Capture the cell that displays the provided text and extract its (X, Y) central coordinate. 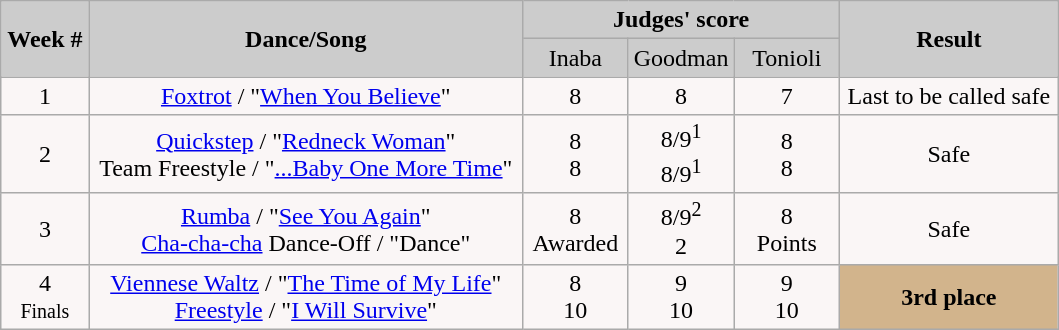
8/922 (681, 229)
Foxtrot / "When You Believe" (306, 96)
Quickstep / "Redneck Woman"Team Freestyle / "...Baby One More Time" (306, 154)
Goodman (681, 58)
Viennese Waltz / "The Time of My Life"Freestyle / "I Will Survive" (306, 298)
3 (45, 229)
8Awarded (576, 229)
8/918/91 (681, 154)
Rumba / "See You Again"Cha-cha-cha Dance-Off / "Dance" (306, 229)
Result (949, 39)
2 (45, 154)
Judges' score (682, 20)
Dance/Song (306, 39)
Last to be called safe (949, 96)
1 (45, 96)
Tonioli (787, 58)
Inaba (576, 58)
4Finals (45, 298)
Week # (45, 39)
810 (576, 298)
8Points (787, 229)
3rd place (949, 298)
7 (787, 96)
